Locate the cell with the specified text and output its [x, y] center coordinate. 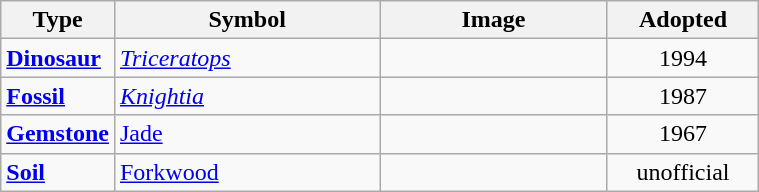
Symbol [246, 20]
Jade [246, 134]
Type [58, 20]
1987 [683, 96]
Forkwood [246, 172]
Knightia [246, 96]
unofficial [683, 172]
Dinosaur [58, 58]
Image [494, 20]
Soil [58, 172]
Triceratops [246, 58]
Adopted [683, 20]
1967 [683, 134]
Fossil [58, 96]
1994 [683, 58]
Gemstone [58, 134]
